Determine the [X, Y] coordinate at the center of the cell enclosing the given text.  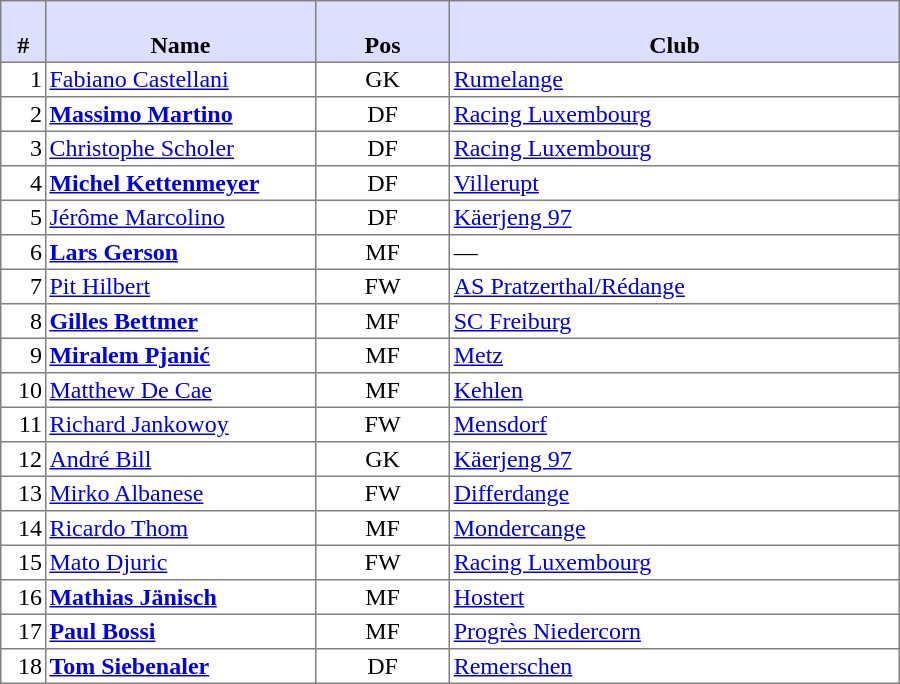
SC Freiburg [674, 321]
Pit Hilbert [181, 286]
# [24, 32]
Kehlen [674, 390]
Mathias Jänisch [181, 597]
4 [24, 183]
Villerupt [674, 183]
Matthew De Cae [181, 390]
André Bill [181, 459]
Massimo Martino [181, 114]
10 [24, 390]
Miralem Pjanić [181, 355]
Fabiano Castellani [181, 79]
18 [24, 666]
Mato Djuric [181, 562]
Tom Siebenaler [181, 666]
Lars Gerson [181, 252]
3 [24, 148]
— [674, 252]
Hostert [674, 597]
Michel Kettenmeyer [181, 183]
Name [181, 32]
Pos [382, 32]
11 [24, 424]
6 [24, 252]
8 [24, 321]
12 [24, 459]
Christophe Scholer [181, 148]
16 [24, 597]
1 [24, 79]
5 [24, 217]
Differdange [674, 493]
Mensdorf [674, 424]
9 [24, 355]
Mirko Albanese [181, 493]
Rumelange [674, 79]
14 [24, 528]
Jérôme Marcolino [181, 217]
Metz [674, 355]
AS Pratzerthal/Rédange [674, 286]
Paul Bossi [181, 631]
Ricardo Thom [181, 528]
17 [24, 631]
Club [674, 32]
7 [24, 286]
Mondercange [674, 528]
15 [24, 562]
Progrès Niedercorn [674, 631]
Richard Jankowoy [181, 424]
Gilles Bettmer [181, 321]
Remerschen [674, 666]
13 [24, 493]
2 [24, 114]
